Return the (X, Y) coordinate for the center point of the cell that contains the specified text.  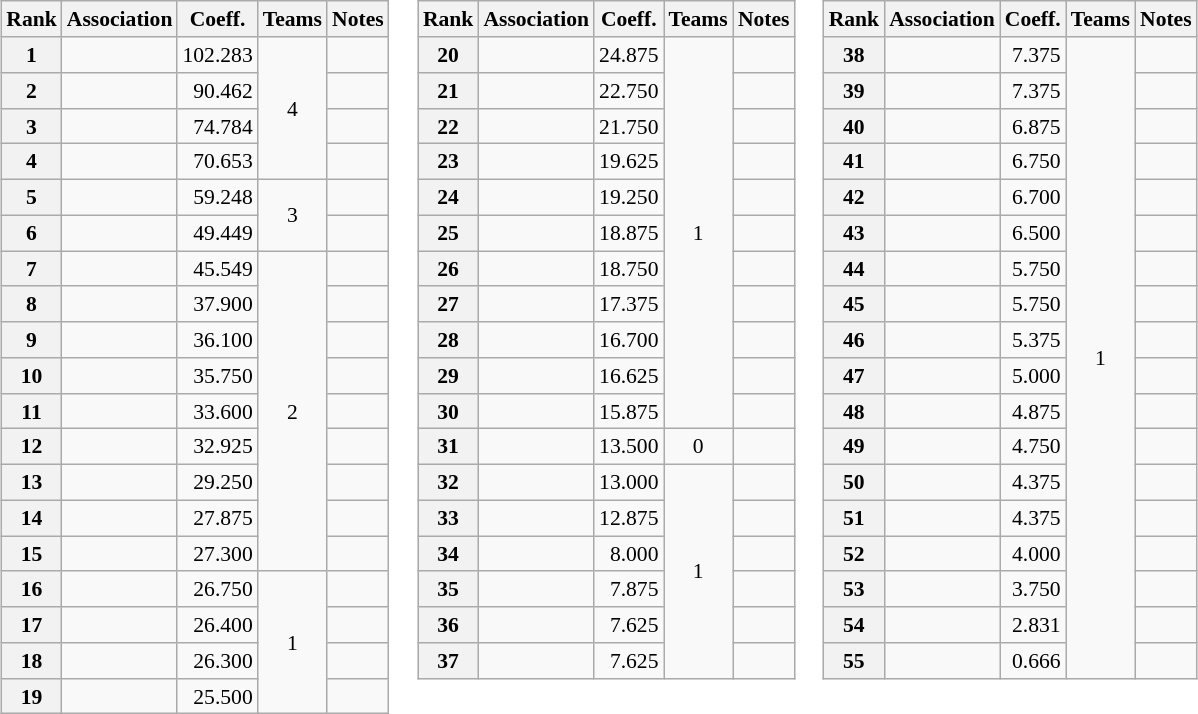
17.375 (628, 304)
25 (448, 233)
21.750 (628, 126)
19 (32, 696)
51 (854, 518)
49 (854, 447)
0.666 (1033, 661)
15.875 (628, 411)
11 (32, 411)
6 (32, 233)
20 (448, 55)
24 (448, 197)
19.625 (628, 162)
74.784 (217, 126)
27 (448, 304)
9 (32, 340)
102.283 (217, 55)
59.248 (217, 197)
12 (32, 447)
44 (854, 269)
16.625 (628, 376)
26.300 (217, 661)
19.250 (628, 197)
22.750 (628, 91)
32 (448, 482)
43 (854, 233)
36 (448, 625)
6.750 (1033, 162)
5.375 (1033, 340)
26.400 (217, 625)
55 (854, 661)
49.449 (217, 233)
38 (854, 55)
27.300 (217, 554)
0 (698, 447)
16.700 (628, 340)
53 (854, 589)
40 (854, 126)
52 (854, 554)
29 (448, 376)
46 (854, 340)
26.750 (217, 589)
18.875 (628, 233)
4.875 (1033, 411)
13 (32, 482)
6.875 (1033, 126)
41 (854, 162)
37.900 (217, 304)
5 (32, 197)
7 (32, 269)
8.000 (628, 554)
29.250 (217, 482)
35 (448, 589)
35.750 (217, 376)
4.000 (1033, 554)
17 (32, 625)
26 (448, 269)
90.462 (217, 91)
28 (448, 340)
12.875 (628, 518)
25.500 (217, 696)
45 (854, 304)
47 (854, 376)
48 (854, 411)
33 (448, 518)
33.600 (217, 411)
30 (448, 411)
21 (448, 91)
36.100 (217, 340)
8 (32, 304)
45.549 (217, 269)
6.500 (1033, 233)
2.831 (1033, 625)
4.750 (1033, 447)
54 (854, 625)
32.925 (217, 447)
14 (32, 518)
37 (448, 661)
50 (854, 482)
42 (854, 197)
18 (32, 661)
5.000 (1033, 376)
39 (854, 91)
15 (32, 554)
22 (448, 126)
3.750 (1033, 589)
23 (448, 162)
10 (32, 376)
13.000 (628, 482)
7.875 (628, 589)
70.653 (217, 162)
31 (448, 447)
13.500 (628, 447)
24.875 (628, 55)
16 (32, 589)
6.700 (1033, 197)
34 (448, 554)
18.750 (628, 269)
27.875 (217, 518)
